Search for the cell housing the specified text and yield its (X, Y) center coordinate. 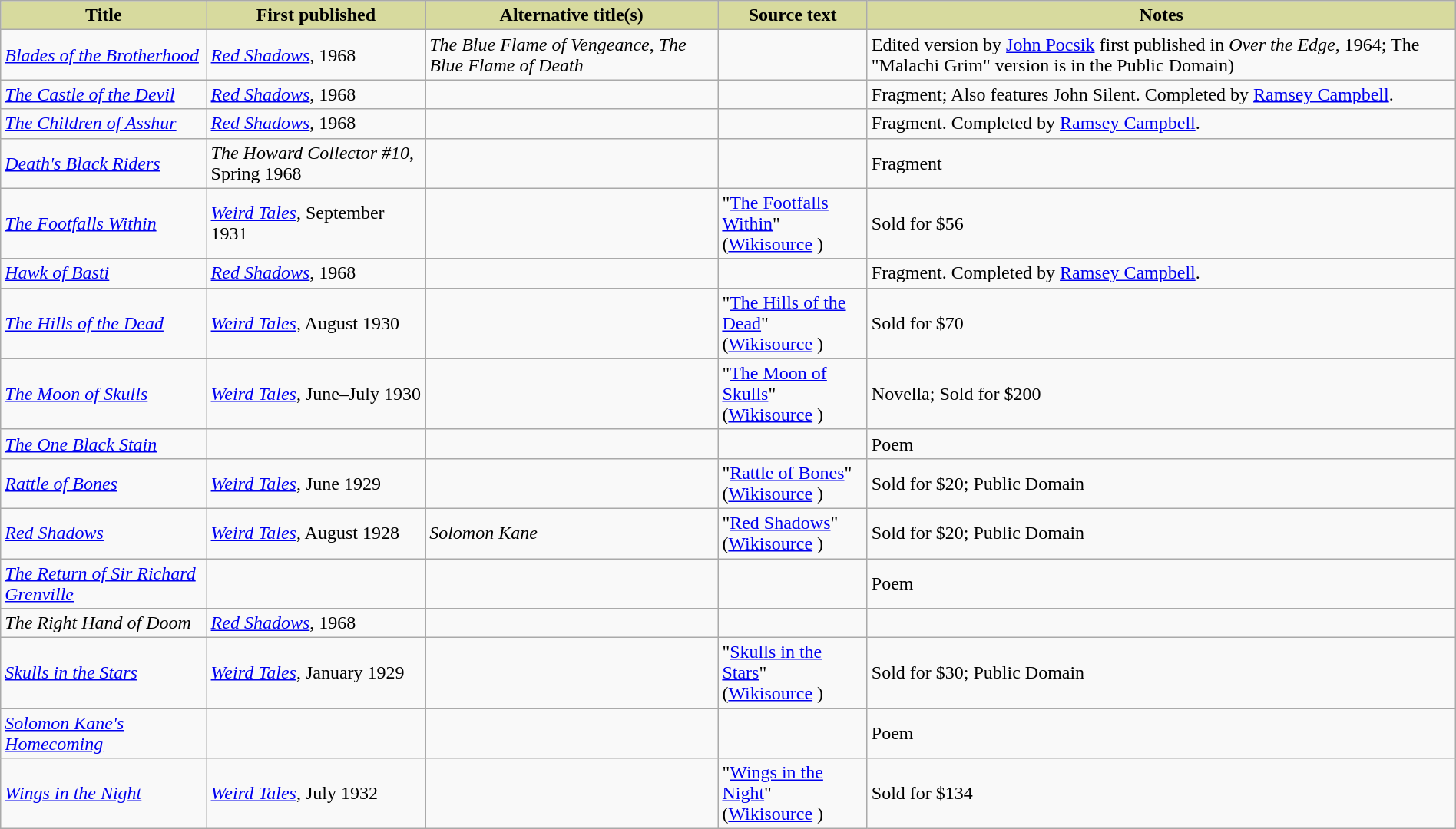
Novella; Sold for $200 (1161, 394)
Fragment (1161, 163)
Weird Tales, July 1932 (316, 794)
Weird Tales, August 1928 (316, 533)
The Footfalls Within (104, 223)
Solomon Kane (571, 533)
The Moon of Skulls (104, 394)
Skulls in the Stars (104, 673)
The One Black Stain (104, 444)
Solomon Kane's Homecoming (104, 734)
Source text (793, 15)
Sold for $134 (1161, 794)
Wings in the Night (104, 794)
Weird Tales, June–July 1930 (316, 394)
The Hills of the Dead (104, 323)
Weird Tales, September 1931 (316, 223)
"Red Shadows" (Wikisource ) (793, 533)
Sold for $56 (1161, 223)
Alternative title(s) (571, 15)
First published (316, 15)
The Right Hand of Doom (104, 623)
The Children of Asshur (104, 124)
The Blue Flame of Vengeance, The Blue Flame of Death (571, 55)
Weird Tales, January 1929 (316, 673)
Red Shadows (104, 533)
Weird Tales, June 1929 (316, 484)
Fragment; Also features John Silent. Completed by Ramsey Campbell. (1161, 94)
Sold for $30; Public Domain (1161, 673)
Rattle of Bones (104, 484)
"Wings in the Night" (Wikisource ) (793, 794)
The Castle of the Devil (104, 94)
"The Footfalls Within" (Wikisource ) (793, 223)
The Return of Sir Richard Grenville (104, 583)
Notes (1161, 15)
"The Moon of Skulls" (Wikisource ) (793, 394)
Weird Tales, August 1930 (316, 323)
Blades of the Brotherhood (104, 55)
"Skulls in the Stars" (Wikisource ) (793, 673)
"Rattle of Bones" (Wikisource ) (793, 484)
Hawk of Basti (104, 273)
Sold for $70 (1161, 323)
The Howard Collector #10, Spring 1968 (316, 163)
"The Hills of the Dead" (Wikisource ) (793, 323)
Title (104, 15)
Edited version by John Pocsik first published in Over the Edge, 1964; The "Malachi Grim" version is in the Public Domain) (1161, 55)
Death's Black Riders (104, 163)
